Identify which cell holds the provided text, then report its [X, Y] central coordinate. 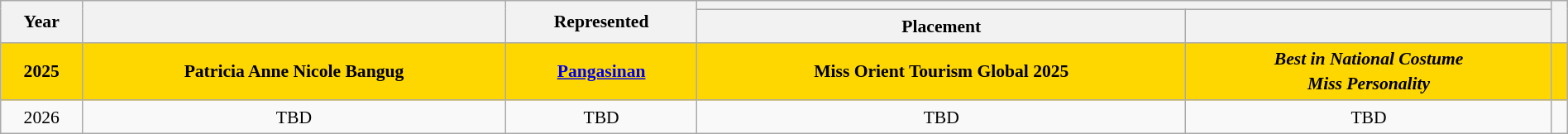
Patricia Anne Nicole Bangug [294, 71]
Year [41, 22]
2026 [41, 117]
Miss Orient Tourism Global 2025 [941, 71]
Represented [601, 22]
Placement [941, 26]
Best in National CostumeMiss Personality [1370, 71]
2025 [41, 71]
Pangasinan [601, 71]
